Capture the cell that displays the provided text and extract its [X, Y] central coordinate. 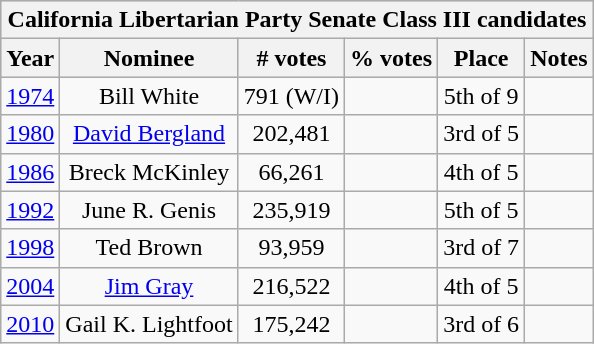
1992 [30, 210]
June R. Genis [149, 210]
3rd of 5 [482, 134]
1986 [30, 172]
Breck McKinley [149, 172]
791 (W/I) [291, 96]
1980 [30, 134]
1998 [30, 248]
Year [30, 58]
Jim Gray [149, 286]
California Libertarian Party Senate Class III candidates [297, 20]
5th of 9 [482, 96]
2010 [30, 324]
Nominee [149, 58]
Gail K. Lightfoot [149, 324]
66,261 [291, 172]
# votes [291, 58]
235,919 [291, 210]
Notes [559, 58]
93,959 [291, 248]
Place [482, 58]
Ted Brown [149, 248]
216,522 [291, 286]
175,242 [291, 324]
1974 [30, 96]
2004 [30, 286]
David Bergland [149, 134]
Bill White [149, 96]
3rd of 7 [482, 248]
3rd of 6 [482, 324]
% votes [392, 58]
5th of 5 [482, 210]
202,481 [291, 134]
